Locate the cell with the specified text and output its (X, Y) center coordinate. 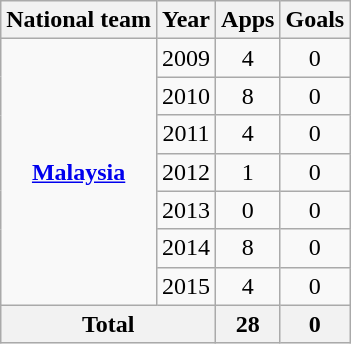
National team (79, 20)
1 (248, 172)
Year (186, 20)
2014 (186, 248)
Goals (315, 20)
Total (108, 324)
Apps (248, 20)
Malaysia (79, 172)
2015 (186, 286)
2009 (186, 58)
28 (248, 324)
2010 (186, 96)
2012 (186, 172)
2013 (186, 210)
2011 (186, 134)
